From the cell containing the given text, extract its center point as (x, y) coordinate. 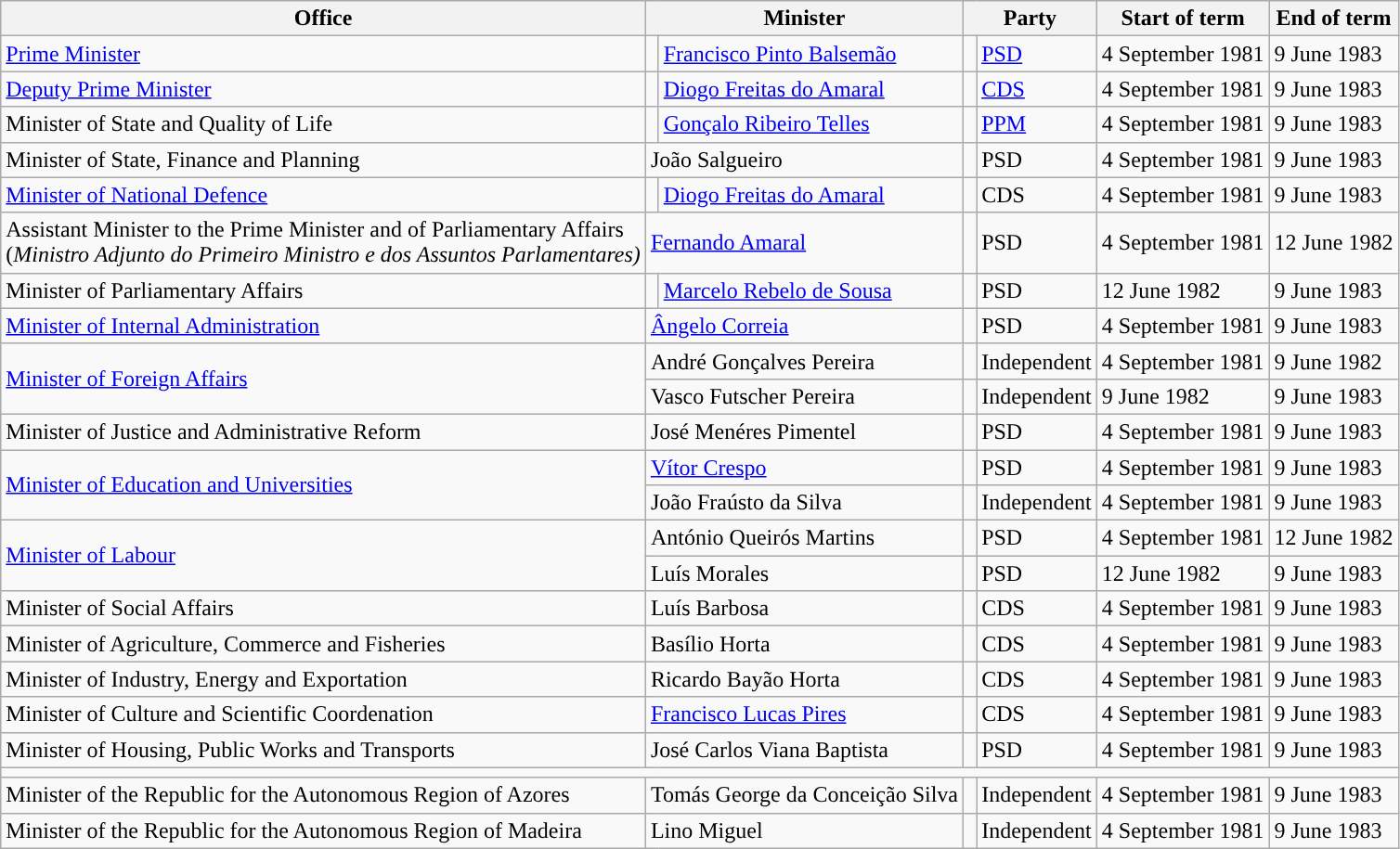
Minister of Social Affairs (323, 609)
Assistant Minister to the Prime Minister and of Parliamentary Affairs(Ministro Adjunto do Primeiro Ministro e dos Assuntos Parlamentares) (323, 243)
Minister of Culture and Scientific Coordenation (323, 714)
Ângelo Correia (804, 326)
Party (1031, 19)
Lino Miguel (804, 830)
Minister of National Defence (323, 195)
Luís Barbosa (804, 609)
Deputy Prime Minister (323, 89)
Minister of Foreign Affairs (323, 379)
Minister of the Republic for the Autonomous Region of Azores (323, 795)
Prime Minister (323, 54)
Minister of Labour (323, 556)
Office (323, 19)
Fernando Amaral (804, 243)
Marcelo Rebelo de Sousa (810, 290)
Vasco Futscher Pereira (804, 396)
Minister of Justice and Administrative Reform (323, 431)
João Salgueiro (804, 160)
Vítor Crespo (804, 467)
Minister of Parliamentary Affairs (323, 290)
Ricardo Bayão Horta (804, 679)
Basílio Horta (804, 644)
José Carlos Viana Baptista (804, 750)
Minister of Housing, Public Works and Transports (323, 750)
Luís Morales (804, 573)
Minister of Internal Administration (323, 326)
João Fraústo da Silva (804, 503)
António Queirós Martins (804, 538)
Start of term (1183, 19)
Minister of the Republic for the Autonomous Region of Madeira (323, 830)
Minister of Industry, Energy and Exportation (323, 679)
Minister of Agriculture, Commerce and Fisheries (323, 644)
Minister of Education and Universities (323, 484)
End of term (1333, 19)
PPM (1037, 124)
Minister of State and Quality of Life (323, 124)
José Menéres Pimentel (804, 431)
Minister (804, 19)
Tomás George da Conceição Silva (804, 795)
Gonçalo Ribeiro Telles (810, 124)
Francisco Pinto Balsemão (810, 54)
Francisco Lucas Pires (804, 714)
André Gonçalves Pereira (804, 361)
Minister of State, Finance and Planning (323, 160)
